Locate the cell with the specified text and output its (x, y) center coordinate. 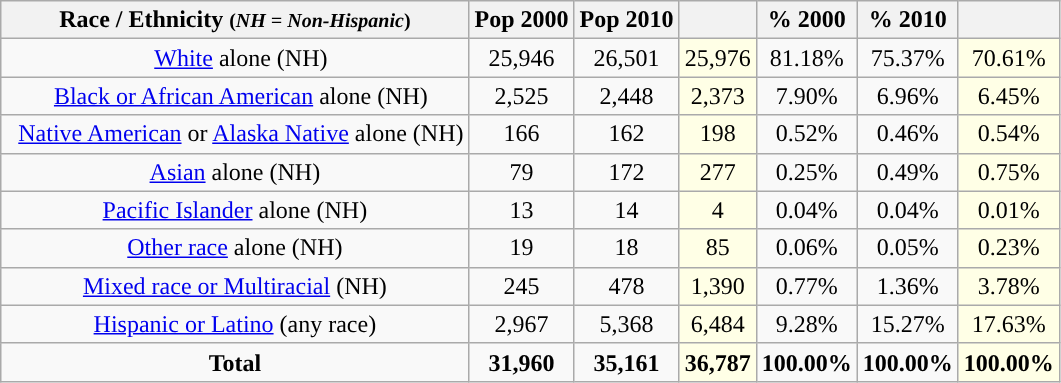
478 (626, 286)
85 (718, 248)
Native American or Alaska Native alone (NH) (235, 134)
9.28% (806, 324)
% 2010 (908, 20)
162 (626, 134)
2,967 (522, 324)
75.37% (908, 58)
Pop 2010 (626, 20)
35,161 (626, 362)
Race / Ethnicity (NH = Non-Hispanic) (235, 20)
0.06% (806, 248)
166 (522, 134)
0.01% (1008, 210)
2,373 (718, 96)
Pop 2000 (522, 20)
25,976 (718, 58)
0.54% (1008, 134)
1,390 (718, 286)
0.75% (1008, 172)
2,525 (522, 96)
277 (718, 172)
198 (718, 134)
245 (522, 286)
25,946 (522, 58)
Black or African American alone (NH) (235, 96)
19 (522, 248)
31,960 (522, 362)
Other race alone (NH) (235, 248)
14 (626, 210)
13 (522, 210)
Total (235, 362)
26,501 (626, 58)
36,787 (718, 362)
0.46% (908, 134)
17.63% (1008, 324)
1.36% (908, 286)
% 2000 (806, 20)
6.45% (1008, 96)
0.52% (806, 134)
Pacific Islander alone (NH) (235, 210)
0.49% (908, 172)
5,368 (626, 324)
Asian alone (NH) (235, 172)
18 (626, 248)
7.90% (806, 96)
0.23% (1008, 248)
White alone (NH) (235, 58)
15.27% (908, 324)
0.77% (806, 286)
Hispanic or Latino (any race) (235, 324)
2,448 (626, 96)
Mixed race or Multiracial (NH) (235, 286)
6,484 (718, 324)
81.18% (806, 58)
4 (718, 210)
172 (626, 172)
79 (522, 172)
70.61% (1008, 58)
0.05% (908, 248)
0.25% (806, 172)
3.78% (1008, 286)
6.96% (908, 96)
